Determine the [X, Y] coordinate at the center of the cell enclosing the given text.  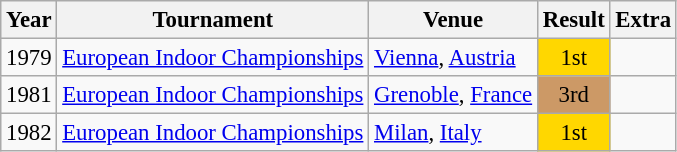
Grenoble, France [454, 95]
Extra [643, 20]
3rd [574, 95]
Vienna, Austria [454, 58]
1981 [29, 95]
Tournament [213, 20]
Venue [454, 20]
1979 [29, 58]
Year [29, 20]
Milan, Italy [454, 133]
Result [574, 20]
1982 [29, 133]
